Locate the cell with the specified text and output its (x, y) center coordinate. 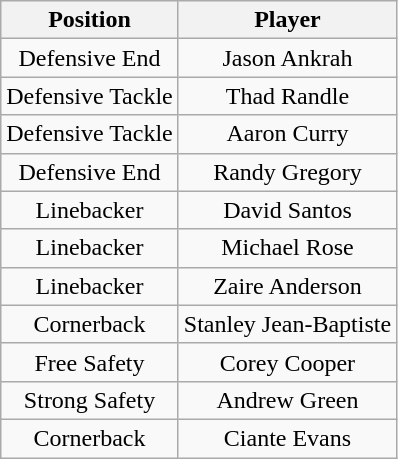
Andrew Green (287, 400)
Strong Safety (90, 400)
Corey Cooper (287, 362)
Player (287, 20)
Thad Randle (287, 96)
Jason Ankrah (287, 58)
Free Safety (90, 362)
David Santos (287, 210)
Stanley Jean-Baptiste (287, 324)
Position (90, 20)
Aaron Curry (287, 134)
Randy Gregory (287, 172)
Michael Rose (287, 248)
Ciante Evans (287, 438)
Zaire Anderson (287, 286)
